Detect which cell encompasses the target text, then output its [X, Y] center coordinate. 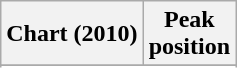
Peakposition [189, 34]
Chart (2010) [72, 34]
